Extract the (x, y) coordinate from the center of the cell holding the provided text.  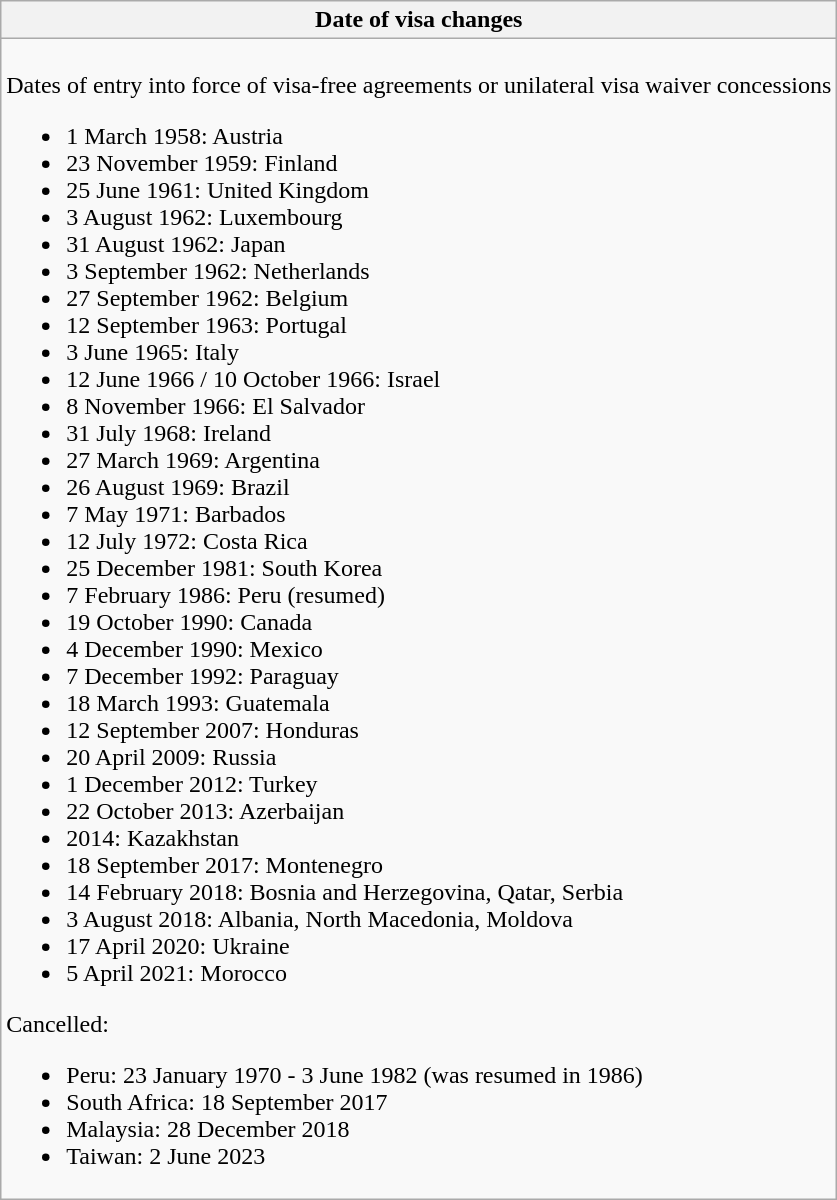
Date of visa changes (419, 20)
